Return (X, Y) of the center of cell containing provided text 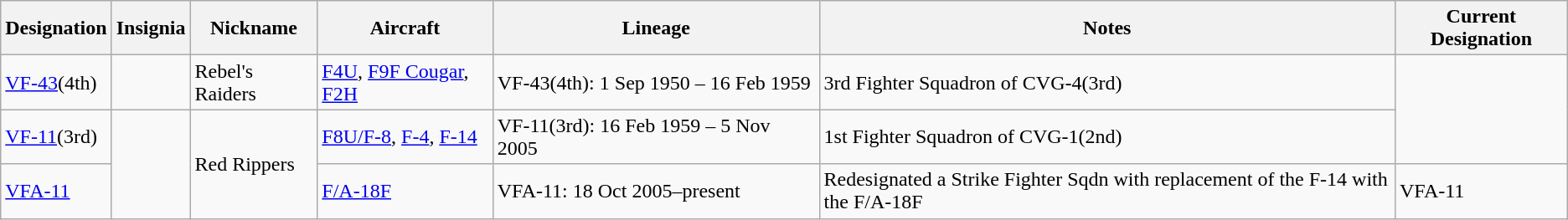
Nickname (254, 28)
Notes (1107, 28)
VFA-11: 18 Oct 2005–present (656, 191)
Lineage (656, 28)
VF-11(3rd): 16 Feb 1959 – 5 Nov 2005 (656, 137)
Insignia (151, 28)
VF-43(4th) (56, 82)
F8U/F-8, F-4, F-14 (405, 137)
VF-43(4th): 1 Sep 1950 – 16 Feb 1959 (656, 82)
3rd Fighter Squadron of CVG-4(3rd) (1107, 82)
Aircraft (405, 28)
Redesignated a Strike Fighter Sqdn with replacement of the F-14 with the F/A-18F (1107, 191)
Current Designation (1481, 28)
Rebel's Raiders (254, 82)
VF-11(3rd) (56, 137)
Red Rippers (254, 164)
F/A-18F (405, 191)
F4U, F9F Cougar, F2H (405, 82)
1st Fighter Squadron of CVG-1(2nd) (1107, 137)
Designation (56, 28)
